Scan for the cell matching the given text and deliver its (x, y) coordinate at center. 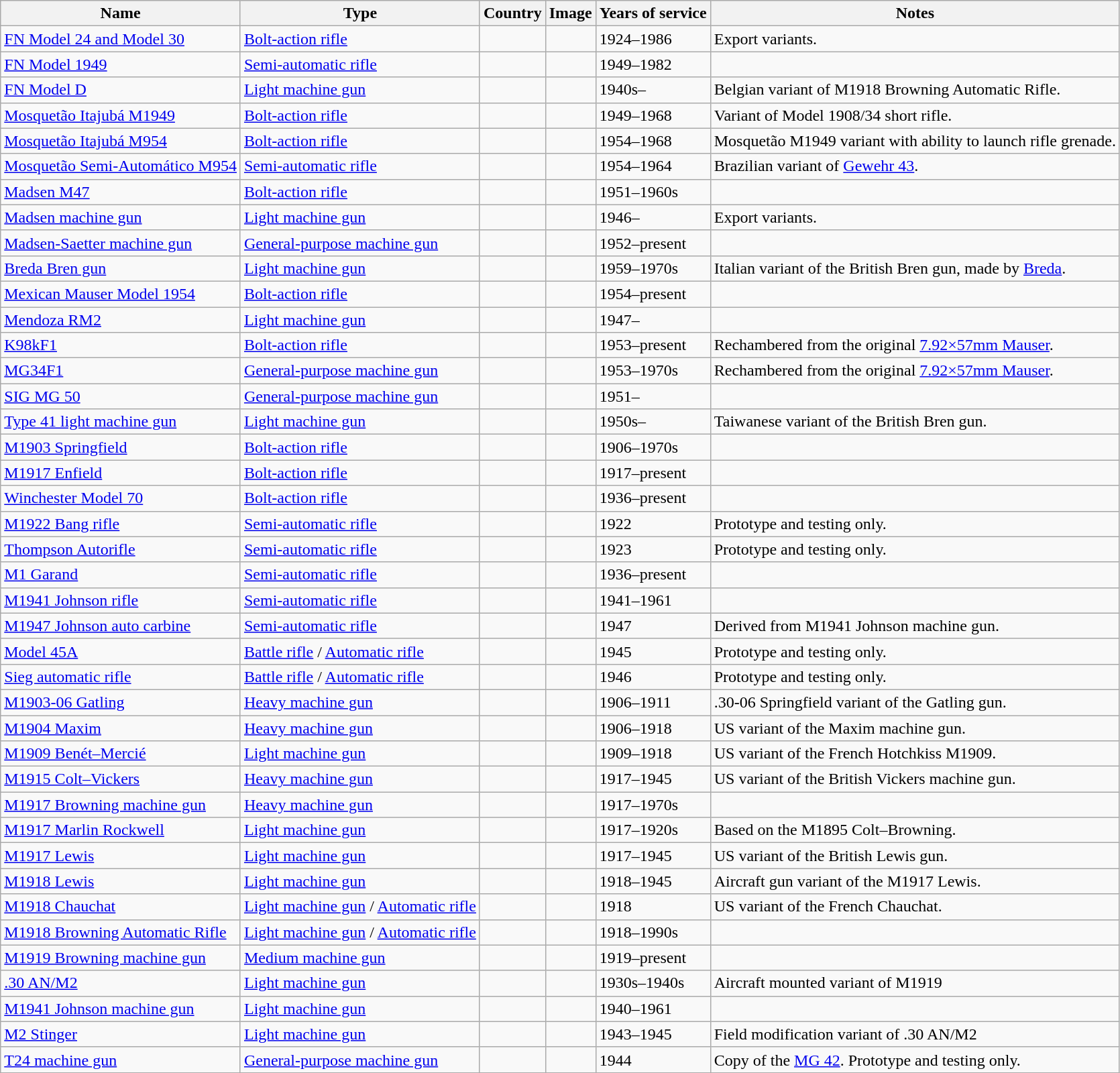
1949–1968 (653, 115)
Belgian variant of M1918 Browning Automatic Rifle. (915, 90)
Italian variant of the British Bren gun, made by Breda. (915, 268)
MG34F1 (121, 371)
1947 (653, 626)
1918–1945 (653, 881)
M1922 Bang rifle (121, 524)
1951– (653, 396)
M1918 Lewis (121, 881)
M1 Garand (121, 575)
Type 41 light machine gun (121, 422)
.30-06 Springfield variant of the Gatling gun. (915, 702)
1950s– (653, 422)
1959–1970s (653, 268)
M1917 Lewis (121, 856)
1923 (653, 549)
1906–1918 (653, 728)
Aircraft mounted variant of M1919 (915, 983)
Mosquetão Itajubá M954 (121, 141)
Field modification variant of .30 AN/M2 (915, 1034)
1946– (653, 217)
US variant of the French Hotchkiss M1909. (915, 754)
Madsen-Saetter machine gun (121, 243)
Model 45A (121, 651)
1906–1911 (653, 702)
FN Model 24 and Model 30 (121, 39)
Brazilian variant of Gewehr 43. (915, 166)
US variant of the French Chauchat. (915, 907)
Madsen machine gun (121, 217)
Mosquetão Itajubá M1949 (121, 115)
1917–1970s (653, 805)
M1918 Browning Automatic Rifle (121, 932)
1917–present (653, 473)
1943–1945 (653, 1034)
Breda Bren gun (121, 268)
US variant of the British Lewis gun. (915, 856)
1919–present (653, 958)
Image (570, 13)
T24 machine gun (121, 1060)
M1919 Browning machine gun (121, 958)
Copy of the MG 42. Prototype and testing only. (915, 1060)
1918 (653, 907)
Medium machine gun (359, 958)
1944 (653, 1060)
1954–1968 (653, 141)
1954–1964 (653, 166)
1952–present (653, 243)
M1941 Johnson machine gun (121, 1009)
M2 Stinger (121, 1034)
1946 (653, 677)
Type (359, 13)
1909–1918 (653, 754)
Variant of Model 1908/34 short rifle. (915, 115)
M1903 Springfield (121, 447)
1940–1961 (653, 1009)
1951–1960s (653, 192)
Mendoza RM2 (121, 320)
Name (121, 13)
1945 (653, 651)
M1918 Chauchat (121, 907)
Mosquetão M1949 variant with ability to launch rifle grenade. (915, 141)
Derived from M1941 Johnson machine gun. (915, 626)
Winchester Model 70 (121, 498)
1930s–1940s (653, 983)
US variant of the Maxim machine gun. (915, 728)
Sieg automatic rifle (121, 677)
Taiwanese variant of the British Bren gun. (915, 422)
Mosquetão Semi-Automático M954 (121, 166)
Madsen M47 (121, 192)
Notes (915, 13)
US variant of the British Vickers machine gun. (915, 779)
Years of service (653, 13)
M1903-06 Gatling (121, 702)
1917–1920s (653, 830)
1949–1982 (653, 64)
Mexican Mauser Model 1954 (121, 294)
1947– (653, 320)
M1917 Browning machine gun (121, 805)
1953–present (653, 345)
.30 AN/M2 (121, 983)
Based on the M1895 Colt–Browning. (915, 830)
M1917 Enfield (121, 473)
M1909 Benét–Mercié (121, 754)
M1915 Colt–Vickers (121, 779)
1924–1986 (653, 39)
1940s– (653, 90)
1941–1961 (653, 600)
M1904 Maxim (121, 728)
Thompson Autorifle (121, 549)
FN Model 1949 (121, 64)
Aircraft gun variant of the M1917 Lewis. (915, 881)
Country (512, 13)
1954–present (653, 294)
1918–1990s (653, 932)
K98kF1 (121, 345)
SIG MG 50 (121, 396)
1922 (653, 524)
M1947 Johnson auto carbine (121, 626)
M1917 Marlin Rockwell (121, 830)
1906–1970s (653, 447)
M1941 Johnson rifle (121, 600)
1953–1970s (653, 371)
FN Model D (121, 90)
